Pinpoint the cell where the given text exists, returning its [X, Y] midpoint coordinate. 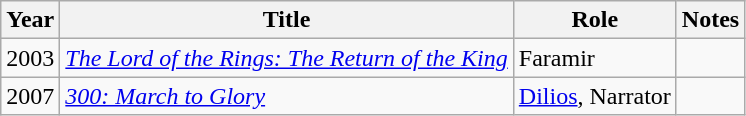
Role [594, 20]
Notes [710, 20]
Year [30, 20]
The Lord of the Rings: The Return of the King [286, 58]
Faramir [594, 58]
2003 [30, 58]
Title [286, 20]
300: March to Glory [286, 96]
Dilios, Narrator [594, 96]
2007 [30, 96]
